Provide the (X, Y) coordinate of the cell's center where the given text is located.  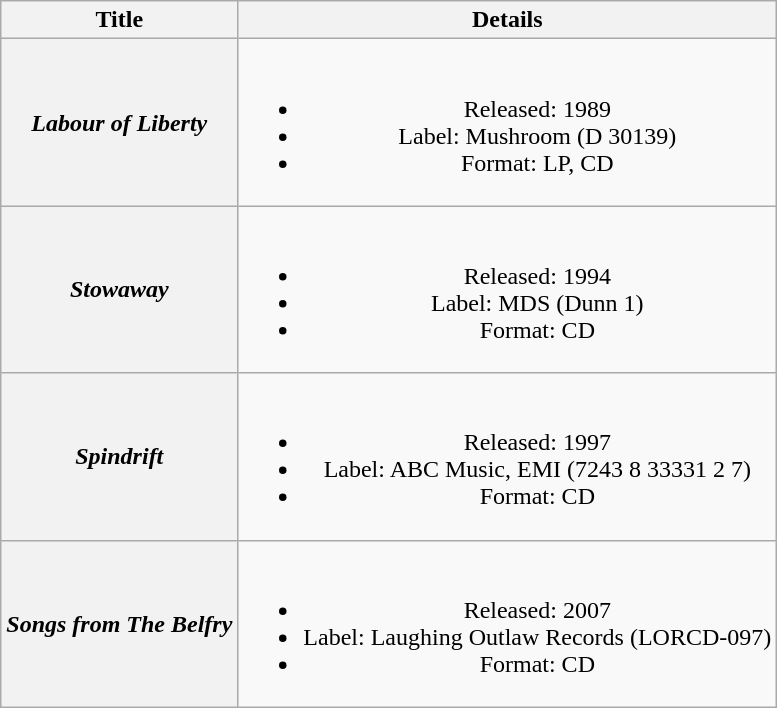
Details (508, 20)
Spindrift (120, 456)
Stowaway (120, 290)
Released: 1997 Label: ABC Music, EMI (7243 8 33331 2 7)Format: CD (508, 456)
Released: 1989Label: Mushroom (D 30139)Format: LP, CD (508, 122)
Title (120, 20)
Released: 1994Label: MDS (Dunn 1)Format: CD (508, 290)
Released: 2007Label: Laughing Outlaw Records (LORCD-097)Format: CD (508, 624)
Songs from The Belfry (120, 624)
Labour of Liberty (120, 122)
